Identify which cell holds the provided text, then report its (x, y) central coordinate. 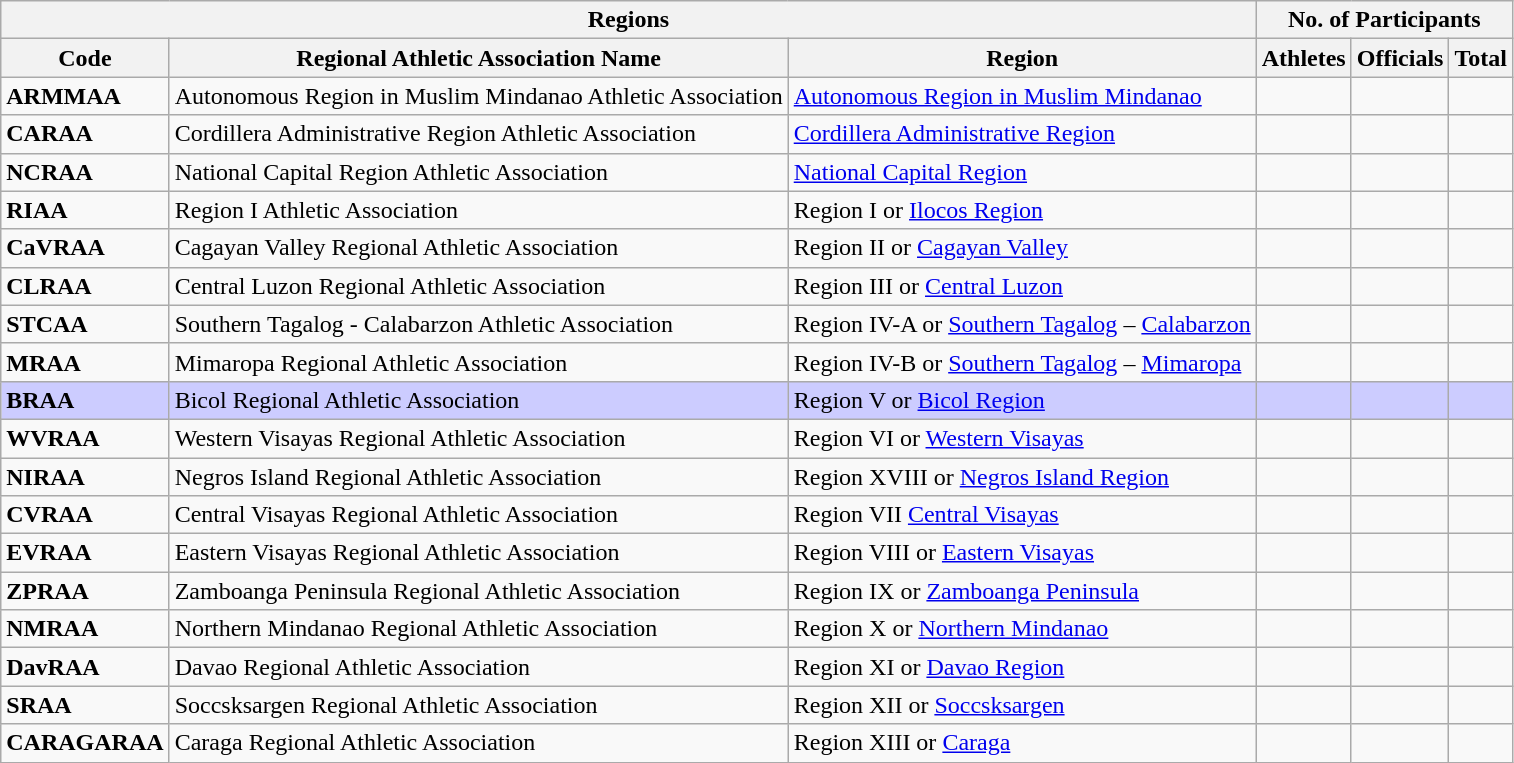
Region II or Cagayan Valley (1022, 248)
Region I or Ilocos Region (1022, 210)
Code (85, 58)
RIAA (85, 210)
Region XIII or Caraga (1022, 743)
Region X or Northern Mindanao (1022, 629)
MRAA (85, 362)
Davao Regional Athletic Association (478, 667)
Bicol Regional Athletic Association (478, 400)
SRAA (85, 705)
Regional Athletic Association Name (478, 58)
Athletes (1304, 58)
Northern Mindanao Regional Athletic Association (478, 629)
Region III or Central Luzon (1022, 286)
STCAA (85, 324)
EVRAA (85, 553)
Region XI or Davao Region (1022, 667)
Region IV-A or Southern Tagalog – Calabarzon (1022, 324)
Region (1022, 58)
Region VIII or Eastern Visayas (1022, 553)
Officials (1400, 58)
CaVRAA (85, 248)
NCRAA (85, 172)
Total (1481, 58)
WVRAA (85, 438)
Cordillera Administrative Region Athletic Association (478, 134)
Region VII Central Visayas (1022, 515)
National Capital Region (1022, 172)
DavRAA (85, 667)
Central Visayas Regional Athletic Association (478, 515)
ARMMAA (85, 96)
National Capital Region Athletic Association (478, 172)
CARAGARAA (85, 743)
Region I Athletic Association (478, 210)
Eastern Visayas Regional Athletic Association (478, 553)
BRAA (85, 400)
Central Luzon Regional Athletic Association (478, 286)
Autonomous Region in Muslim Mindanao (1022, 96)
Negros Island Regional Athletic Association (478, 477)
Mimaropa Regional Athletic Association (478, 362)
Region XII or Soccsksargen (1022, 705)
Soccsksargen Regional Athletic Association (478, 705)
Western Visayas Regional Athletic Association (478, 438)
Regions (628, 20)
Cagayan Valley Regional Athletic Association (478, 248)
Region XVIII or Negros Island Region (1022, 477)
ZPRAA (85, 591)
Region IX or Zamboanga Peninsula (1022, 591)
Region IV-B or Southern Tagalog – Mimaropa (1022, 362)
CVRAA (85, 515)
CLRAA (85, 286)
Cordillera Administrative Region (1022, 134)
Zamboanga Peninsula Regional Athletic Association (478, 591)
No. of Participants (1384, 20)
CARAA (85, 134)
Region V or Bicol Region (1022, 400)
Southern Tagalog - Calabarzon Athletic Association (478, 324)
NIRAA (85, 477)
Caraga Regional Athletic Association (478, 743)
NMRAA (85, 629)
Region VI or Western Visayas (1022, 438)
Autonomous Region in Muslim Mindanao Athletic Association (478, 96)
